Capture the cell that displays the provided text and extract its (x, y) central coordinate. 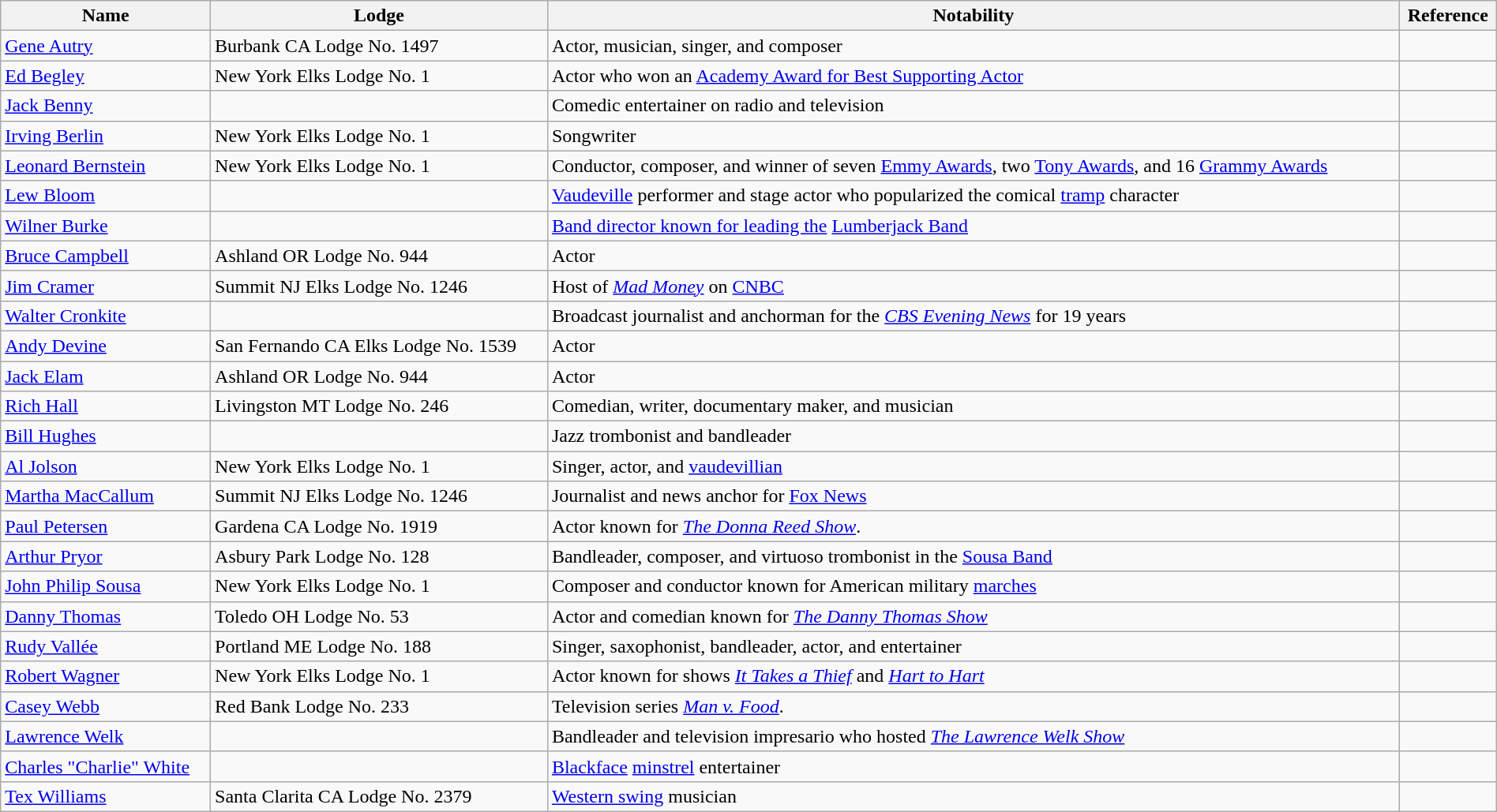
Danny Thomas (106, 616)
Andy Devine (106, 346)
Ed Begley (106, 76)
Leonard Bernstein (106, 166)
Wilner Burke (106, 226)
Gene Autry (106, 46)
Red Bank Lodge No. 233 (379, 706)
Rudy Vallée (106, 646)
Walter Cronkite (106, 316)
Name (106, 16)
Lodge (379, 16)
John Philip Sousa (106, 586)
Paul Petersen (106, 526)
Livingston MT Lodge No. 246 (379, 406)
Broadcast journalist and anchorman for the CBS Evening News for 19 years (973, 316)
Host of Mad Money on CNBC (973, 286)
Songwriter (973, 136)
Jack Elam (106, 376)
Comedic entertainer on radio and television (973, 106)
Casey Webb (106, 706)
Tex Williams (106, 796)
Toledo OH Lodge No. 53 (379, 616)
Actor, musician, singer, and composer (973, 46)
Al Jolson (106, 466)
Bandleader, composer, and virtuoso trombonist in the Sousa Band (973, 556)
Actor who won an Academy Award for Best Supporting Actor (973, 76)
Actor known for The Donna Reed Show. (973, 526)
Irving Berlin (106, 136)
Santa Clarita CA Lodge No. 2379 (379, 796)
Charles "Charlie" White (106, 766)
Conductor, composer, and winner of seven Emmy Awards, two Tony Awards, and 16 Grammy Awards (973, 166)
Television series Man v. Food. (973, 706)
Reference (1448, 16)
Jim Cramer (106, 286)
Comedian, writer, documentary maker, and musician (973, 406)
Actor known for shows It Takes a Thief and Hart to Hart (973, 676)
Bruce Campbell (106, 256)
Singer, actor, and vaudevillian (973, 466)
Singer, saxophonist, bandleader, actor, and entertainer (973, 646)
Composer and conductor known for American military marches (973, 586)
Journalist and news anchor for Fox News (973, 496)
Gardena CA Lodge No. 1919 (379, 526)
Arthur Pryor (106, 556)
Lew Bloom (106, 196)
Band director known for leading the Lumberjack Band (973, 226)
Asbury Park Lodge No. 128 (379, 556)
Bill Hughes (106, 436)
Western swing musician (973, 796)
Notability (973, 16)
Actor and comedian known for The Danny Thomas Show (973, 616)
Lawrence Welk (106, 736)
Robert Wagner (106, 676)
Blackface minstrel entertainer (973, 766)
Martha MacCallum (106, 496)
Portland ME Lodge No. 188 (379, 646)
Bandleader and television impresario who hosted The Lawrence Welk Show (973, 736)
Rich Hall (106, 406)
Burbank CA Lodge No. 1497 (379, 46)
San Fernando CA Elks Lodge No. 1539 (379, 346)
Jazz trombonist and bandleader (973, 436)
Jack Benny (106, 106)
Vaudeville performer and stage actor who popularized the comical tramp character (973, 196)
